Provide the [X, Y] coordinate of the cell's center where the given text is located.  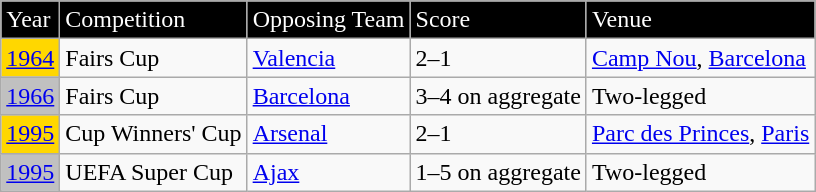
Ajax [328, 172]
Barcelona [328, 96]
Arsenal [328, 134]
Score [498, 20]
Year [30, 20]
UEFA Super Cup [154, 172]
Opposing Team [328, 20]
Cup Winners' Cup [154, 134]
Competition [154, 20]
1964 [30, 58]
Venue [700, 20]
1966 [30, 96]
Valencia [328, 58]
3–4 on aggregate [498, 96]
1–5 on aggregate [498, 172]
Camp Nou, Barcelona [700, 58]
Parc des Princes, Paris [700, 134]
